Provide the [x, y] coordinate of the cell's center where the given text is located.  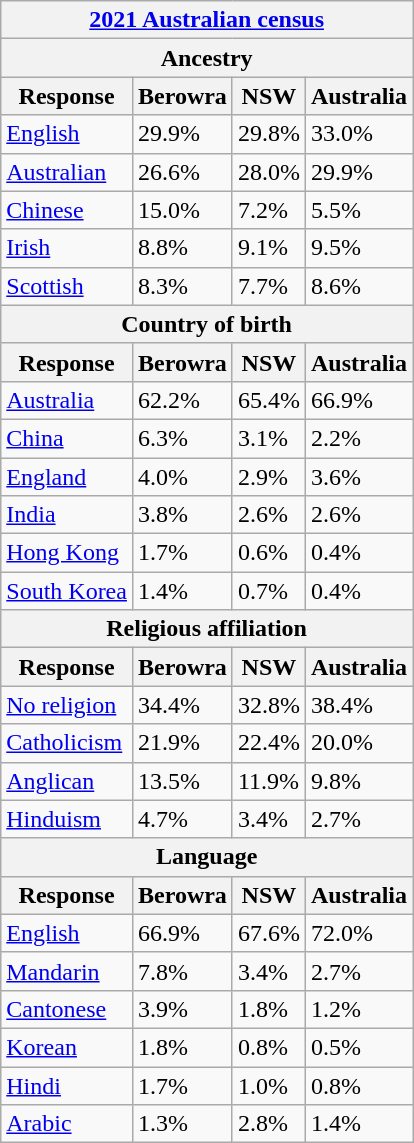
4.0% [182, 477]
3.9% [182, 1009]
9.1% [268, 248]
13.5% [182, 781]
China [67, 438]
2021 Australian census [207, 20]
2.2% [358, 438]
7.2% [268, 210]
0.6% [268, 553]
28.0% [268, 172]
Catholicism [67, 743]
Language [207, 857]
15.0% [182, 210]
3.1% [268, 438]
India [67, 515]
8.3% [182, 286]
34.4% [182, 705]
8.6% [358, 286]
7.8% [182, 971]
65.4% [268, 400]
20.0% [358, 743]
2.9% [268, 477]
Arabic [67, 1124]
1.0% [268, 1085]
67.6% [268, 933]
Anglican [67, 781]
72.0% [358, 933]
62.2% [182, 400]
Hong Kong [67, 553]
7.7% [268, 286]
Mandarin [67, 971]
22.4% [268, 743]
3.8% [182, 515]
South Korea [67, 591]
9.5% [358, 248]
11.9% [268, 781]
Scottish [67, 286]
Chinese [67, 210]
33.0% [358, 134]
Hinduism [67, 819]
38.4% [358, 705]
29.8% [268, 134]
0.7% [268, 591]
Australian [67, 172]
1.3% [182, 1124]
2.8% [268, 1124]
No religion [67, 705]
Korean [67, 1047]
26.6% [182, 172]
4.7% [182, 819]
1.2% [358, 1009]
6.3% [182, 438]
0.5% [358, 1047]
32.8% [268, 705]
Cantonese [67, 1009]
21.9% [182, 743]
Hindi [67, 1085]
3.6% [358, 477]
5.5% [358, 210]
Ancestry [207, 58]
England [67, 477]
Country of birth [207, 324]
Religious affiliation [207, 629]
8.8% [182, 248]
Irish [67, 248]
9.8% [358, 781]
